Locate the cell with the specified text and output its [x, y] center coordinate. 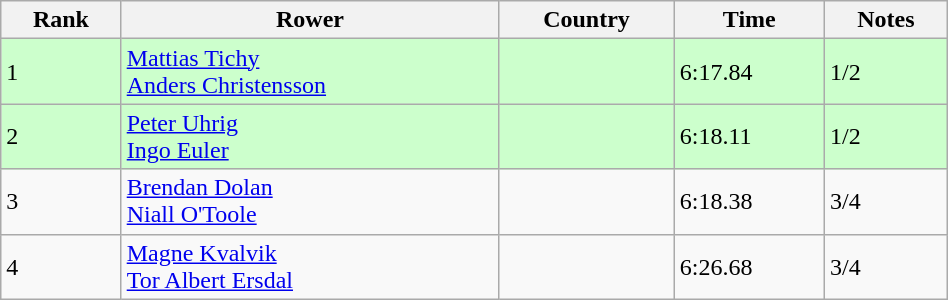
6:18.38 [749, 202]
Time [749, 20]
4 [61, 266]
6:26.68 [749, 266]
3 [61, 202]
Country [586, 20]
Brendan Dolan Niall O'Toole [310, 202]
6:18.11 [749, 136]
1 [61, 72]
Notes [886, 20]
Rower [310, 20]
Magne Kvalvik Tor Albert Ersdal [310, 266]
Peter Uhrig Ingo Euler [310, 136]
Mattias Tichy Anders Christensson [310, 72]
6:17.84 [749, 72]
Rank [61, 20]
2 [61, 136]
